Determine the (X, Y) coordinate at the center of the cell enclosing the given text.  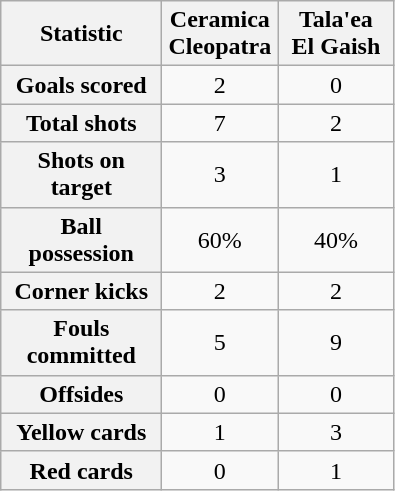
Fouls committed (82, 342)
Ceramica Cleopatra (220, 34)
60% (220, 240)
Red cards (82, 470)
Total shots (82, 123)
7 (220, 123)
Offsides (82, 394)
Statistic (82, 34)
40% (336, 240)
Goals scored (82, 85)
Shots on target (82, 174)
Tala'ea El Gaish (336, 34)
Ball possession (82, 240)
Corner kicks (82, 291)
5 (220, 342)
9 (336, 342)
Yellow cards (82, 432)
